Find where the given text appears and provide that cell's center as (X, Y) coordinate. 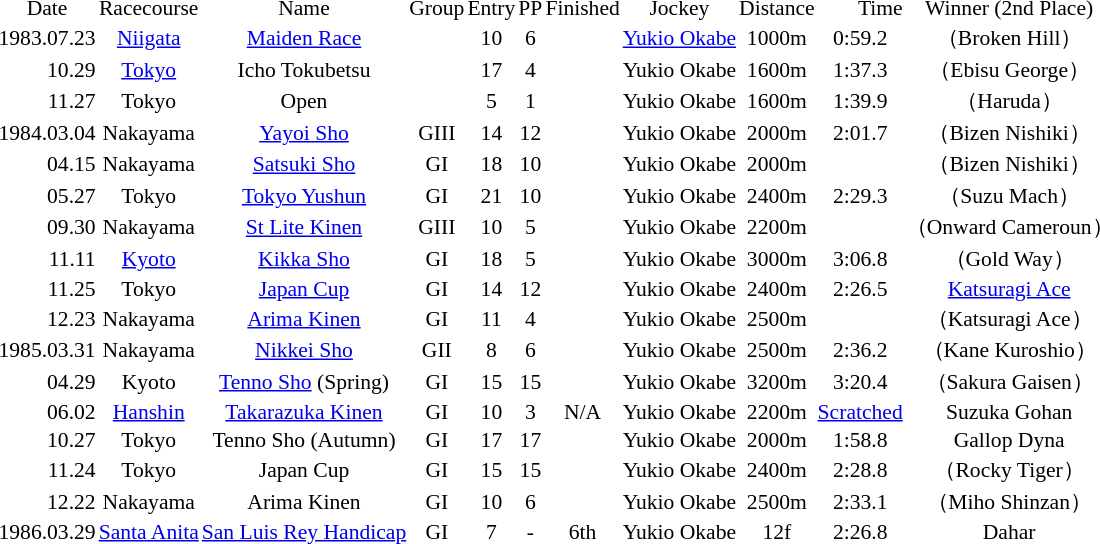
GII (437, 350)
St Lite Kinen (304, 228)
2:26.5 (860, 288)
Niigata (148, 38)
Tenno Sho (Spring) (304, 382)
Icho Tokubetsu (304, 70)
Maiden Race (304, 38)
3:20.4 (860, 382)
8 (492, 350)
3000m (778, 259)
Tokyo Yushun (304, 196)
2:29.3 (860, 196)
Open (304, 102)
1 (530, 102)
N/A (582, 412)
1:58.8 (860, 440)
21 (492, 196)
3 (530, 412)
11 (492, 319)
3:06.8 (860, 259)
2:36.2 (860, 350)
2:33.1 (860, 502)
Takarazuka Kinen (304, 412)
Yayoi Sho (304, 133)
Scratched (860, 412)
Satsuki Sho (304, 164)
1:39.9 (860, 102)
Hanshin (148, 412)
Tenno Sho (Autumn) (304, 440)
2:01.7 (860, 133)
1:37.3 (860, 70)
Nikkei Sho (304, 350)
2:28.8 (860, 470)
0:59.2 (860, 38)
Kikka Sho (304, 259)
3200m (778, 382)
1000m (778, 38)
